From the cell containing the given text, extract its center point as [x, y] coordinate. 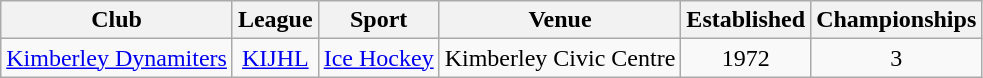
1972 [746, 58]
3 [896, 58]
Sport [378, 20]
League [275, 20]
Kimberley Civic Centre [560, 58]
KIJHL [275, 58]
Established [746, 20]
Championships [896, 20]
Venue [560, 20]
Ice Hockey [378, 58]
Kimberley Dynamiters [117, 58]
Club [117, 20]
